Locate the cell with the specified text and output its (x, y) center coordinate. 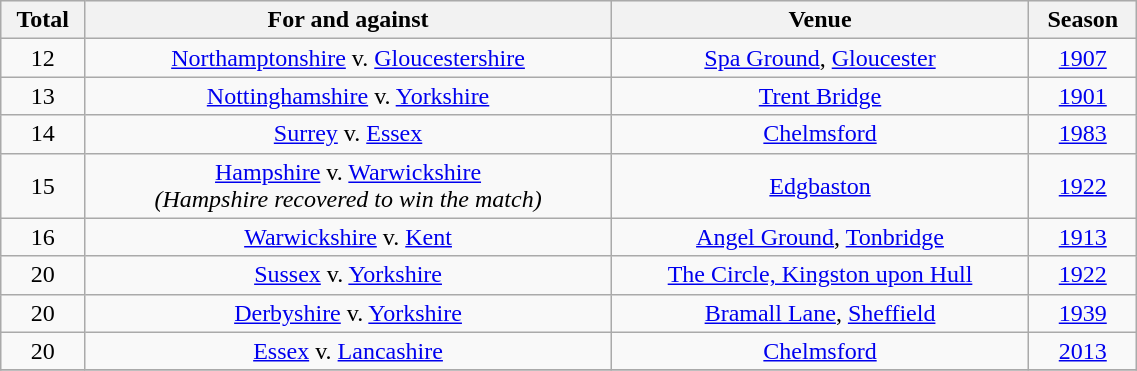
13 (43, 96)
Season (1083, 20)
Total (43, 20)
Bramall Lane, Sheffield (820, 313)
Warwickshire v. Kent (348, 237)
1983 (1083, 134)
For and against (348, 20)
Nottinghamshire v. Yorkshire (348, 96)
14 (43, 134)
15 (43, 186)
Hampshire v. Warwickshire(Hampshire recovered to win the match) (348, 186)
Northamptonshire v. Gloucestershire (348, 58)
12 (43, 58)
Edgbaston (820, 186)
Derbyshire v. Yorkshire (348, 313)
1939 (1083, 313)
1913 (1083, 237)
Essex v. Lancashire (348, 351)
2013 (1083, 351)
Venue (820, 20)
Trent Bridge (820, 96)
16 (43, 237)
Surrey v. Essex (348, 134)
1901 (1083, 96)
Angel Ground, Tonbridge (820, 237)
Sussex v. Yorkshire (348, 275)
1907 (1083, 58)
The Circle, Kingston upon Hull (820, 275)
Spa Ground, Gloucester (820, 58)
